For the text-containing cell, return its midpoint in [X, Y] coordinate format. 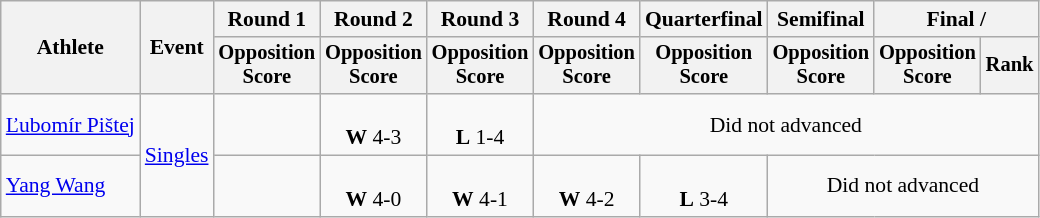
L 3-4 [704, 186]
W 4-2 [586, 186]
W 4-1 [480, 186]
W 4-3 [374, 124]
Round 4 [586, 19]
Rank [1010, 66]
W 4-0 [374, 186]
Final / [956, 19]
Round 2 [374, 19]
Round 3 [480, 19]
Ľubomír Pištej [70, 124]
Quarterfinal [704, 19]
Semifinal [822, 19]
L 1-4 [480, 124]
Singles [177, 155]
Round 1 [268, 19]
Yang Wang [70, 186]
Event [177, 48]
Athlete [70, 48]
